Capture the cell that displays the provided text and extract its [X, Y] central coordinate. 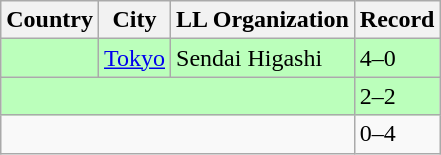
Tokyo [134, 58]
LL Organization [263, 20]
Country [50, 20]
Sendai Higashi [263, 58]
0–4 [397, 134]
4–0 [397, 58]
2–2 [397, 96]
City [134, 20]
Record [397, 20]
